Extract the (x, y) coordinate from the center of the cell holding the provided text.  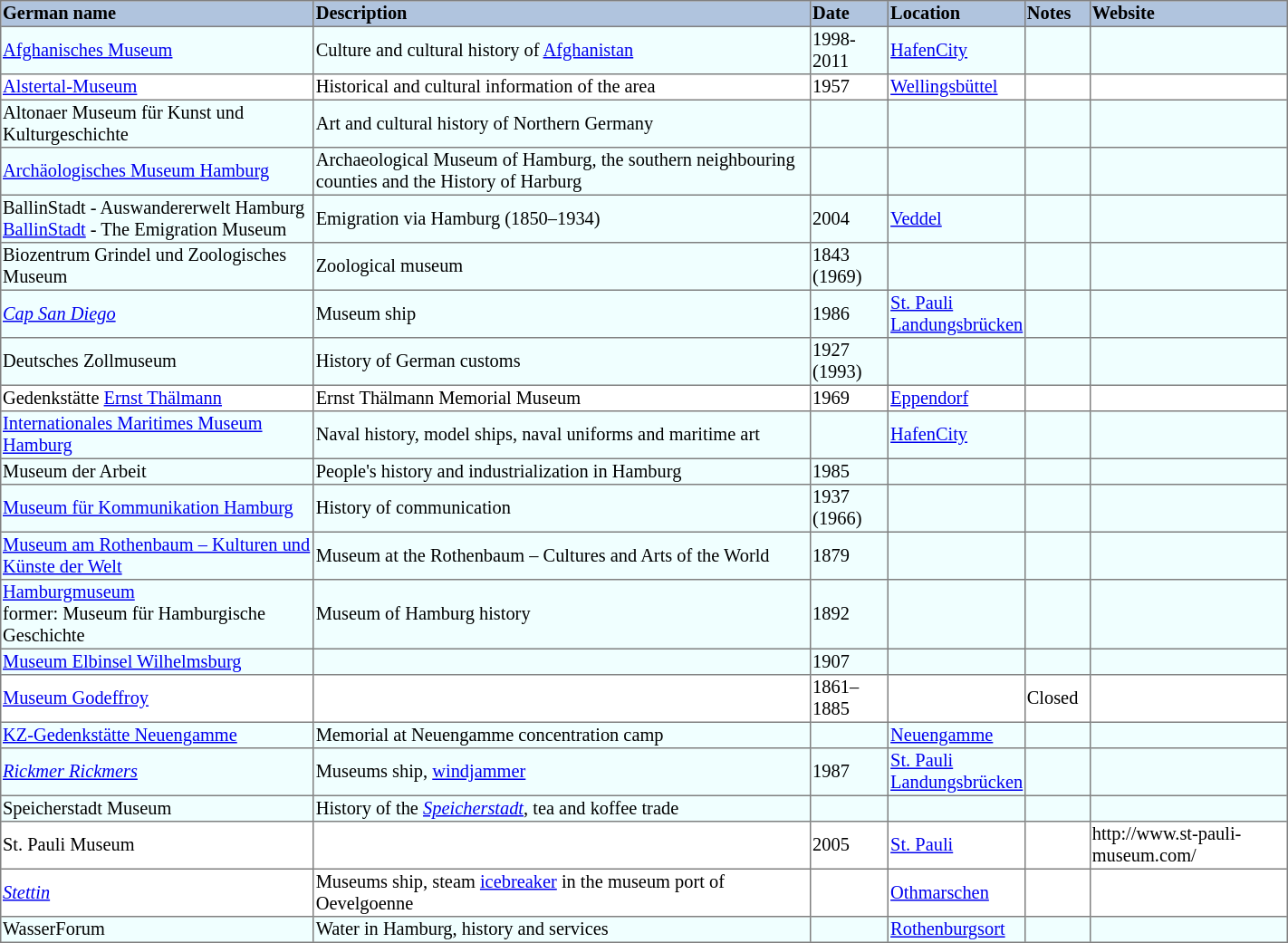
Wellingsbüttel (956, 87)
Afghanisches Museum (158, 50)
St. Pauli (956, 845)
http://www.st-pauli-museum.com/ (1188, 845)
1998-2011 (850, 50)
Location (956, 14)
Naval history, model ships, naval uniforms and maritime art (562, 435)
Description (562, 14)
Water in Hamburg, history and services (562, 929)
Museum für Kommunikation Hamburg (158, 508)
Closed (1057, 698)
2004 (850, 218)
Museums ship, steam icebreaker in the museum port of Oevelgoenne (562, 892)
Othmarschen (956, 892)
Emigration via Hamburg (1850–1934) (562, 218)
Historical and cultural information of the area (562, 87)
Date (850, 14)
BallinStadt - Auswandererwelt HamburgBallinStadt - The Emigration Museum (158, 218)
1907 (850, 661)
Gedenkstätte Ernst Thälmann (158, 398)
Museum ship (562, 313)
Veddel (956, 218)
People's history and industrialization in Hamburg (562, 471)
Ernst Thälmann Memorial Museum (562, 398)
1986 (850, 313)
1985 (850, 471)
Museum Elbinsel Wilhelmsburg (158, 661)
Neuengamme (956, 735)
1892 (850, 614)
1957 (850, 87)
Eppendorf (956, 398)
Hamburgmuseumformer: Museum für Hamburgische Geschichte (158, 614)
History of German customs (562, 361)
Cap San Diego (158, 313)
Museum of Hamburg history (562, 614)
Museums ship, windjammer (562, 772)
Website (1188, 14)
1927 (1993) (850, 361)
Memorial at Neuengamme concentration camp (562, 735)
Stettin (158, 892)
German name (158, 14)
Speicherstadt Museum (158, 808)
1879 (850, 555)
Archaeological Museum of Hamburg, the southern neighbouring counties and the History of Harburg (562, 171)
St. Pauli Museum (158, 845)
History of communication (562, 508)
Rickmer Rickmers (158, 772)
Museum Godeffroy (158, 698)
Museum at the Rothenbaum – Cultures and Arts of the World (562, 555)
Art and cultural history of Northern Germany (562, 123)
Zoological museum (562, 266)
Archäologisches Museum Hamburg (158, 171)
WasserForum (158, 929)
1861–1885 (850, 698)
Deutsches Zollmuseum (158, 361)
Rothenburgsort (956, 929)
1937 (1966) (850, 508)
1969 (850, 398)
KZ-Gedenkstätte Neuengamme (158, 735)
1843 (1969) (850, 266)
2005 (850, 845)
Internationales Maritimes Museum Hamburg (158, 435)
Biozentrum Grindel und Zoologisches Museum (158, 266)
Notes (1057, 14)
Museum der Arbeit (158, 471)
Culture and cultural history of Afghanistan (562, 50)
History of the Speicherstadt, tea and koffee trade (562, 808)
1987 (850, 772)
Alstertal-Museum (158, 87)
Museum am Rothenbaum – Kulturen und Künste der Welt (158, 555)
Altonaer Museum für Kunst und Kulturgeschichte (158, 123)
